Locate the cell with the specified text and output its (X, Y) center coordinate. 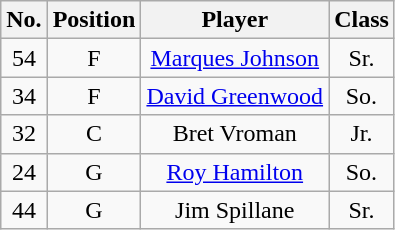
Class (362, 20)
34 (24, 96)
Bret Vroman (235, 134)
David Greenwood (235, 96)
Jim Spillane (235, 210)
Marques Johnson (235, 58)
Player (235, 20)
24 (24, 172)
C (94, 134)
54 (24, 58)
44 (24, 210)
Roy Hamilton (235, 172)
32 (24, 134)
Position (94, 20)
No. (24, 20)
Jr. (362, 134)
